Capture the cell that displays the provided text and extract its [x, y] central coordinate. 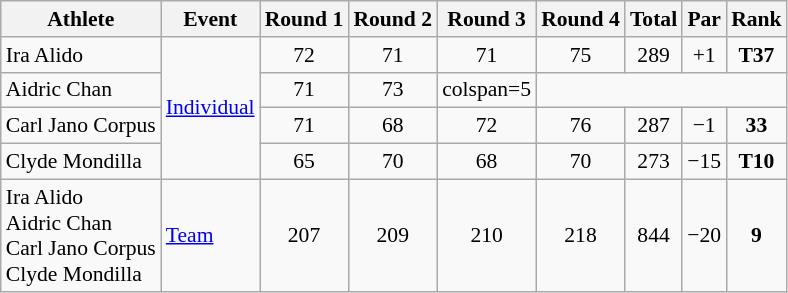
33 [756, 126]
273 [654, 162]
287 [654, 126]
209 [392, 235]
Individual [210, 108]
Event [210, 19]
844 [654, 235]
289 [654, 55]
Round 2 [392, 19]
207 [304, 235]
Ira AlidoAidric ChanCarl Jano CorpusClyde Mondilla [81, 235]
−1 [704, 126]
Round 4 [580, 19]
+1 [704, 55]
T37 [756, 55]
Round 1 [304, 19]
75 [580, 55]
−15 [704, 162]
Round 3 [486, 19]
Carl Jano Corpus [81, 126]
−20 [704, 235]
Par [704, 19]
Clyde Mondilla [81, 162]
Athlete [81, 19]
Rank [756, 19]
Ira Alido [81, 55]
218 [580, 235]
Team [210, 235]
76 [580, 126]
65 [304, 162]
T10 [756, 162]
73 [392, 90]
colspan=5 [486, 90]
9 [756, 235]
Total [654, 19]
Aidric Chan [81, 90]
210 [486, 235]
